For the text-containing cell, return its midpoint in (x, y) coordinate format. 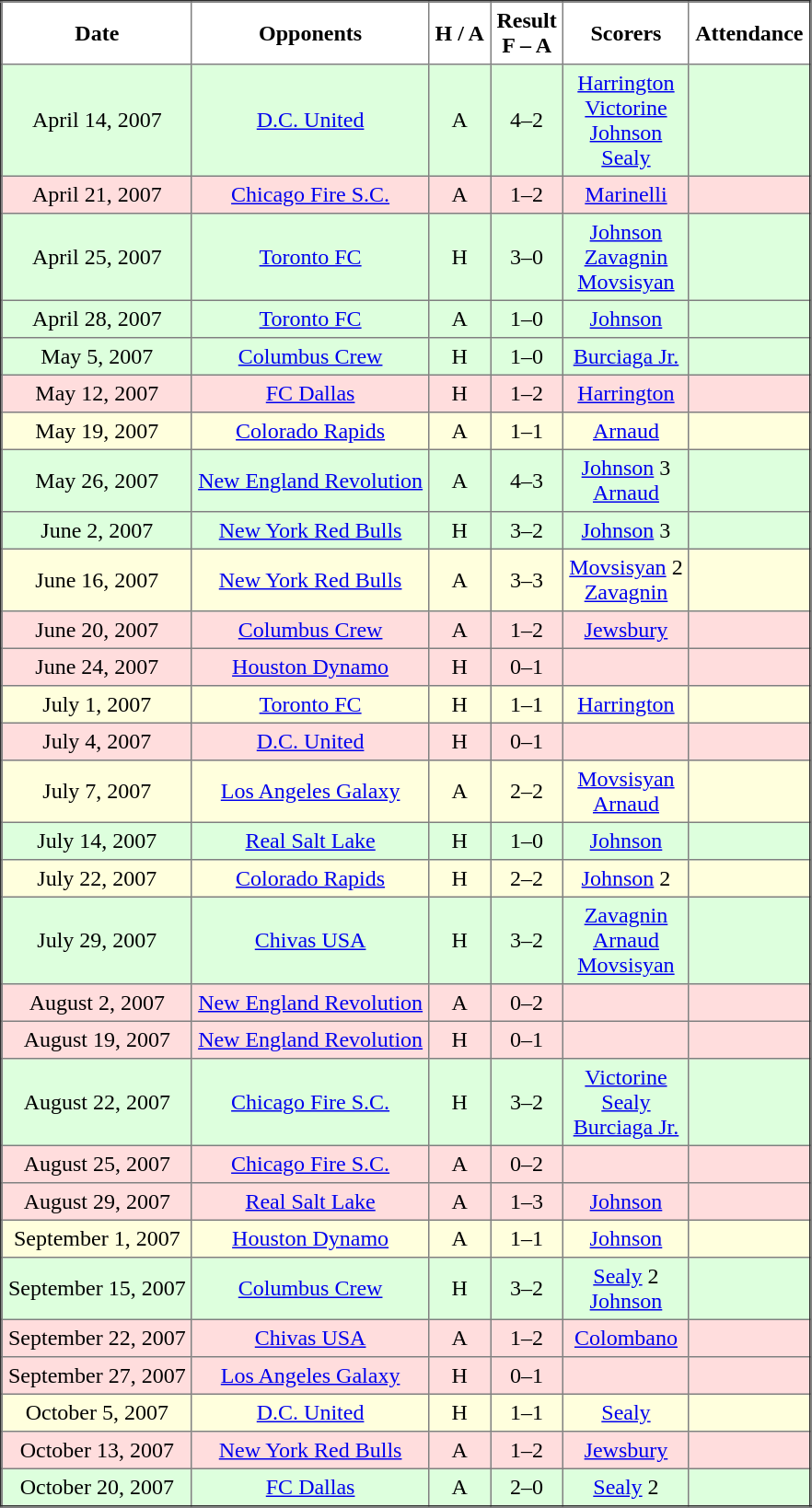
Attendance (749, 33)
Victorine Sealy Burciaga Jr. (626, 1102)
June 20, 2007 (98, 630)
April 21, 2007 (98, 194)
July 22, 2007 (98, 878)
Colombano (626, 1338)
Movsisyan 2 Zavagnin (626, 580)
Movsisyan Arnaud (626, 792)
3–0 (527, 257)
September 1, 2007 (98, 1238)
May 12, 2007 (98, 393)
Date (98, 33)
September 27, 2007 (98, 1375)
July 4, 2007 (98, 741)
August 25, 2007 (98, 1164)
April 14, 2007 (98, 121)
April 25, 2007 (98, 257)
Johnson 3 Arnaud (626, 481)
May 19, 2007 (98, 431)
Opponents (309, 33)
June 16, 2007 (98, 580)
Sealy (626, 1412)
3–3 (527, 580)
July 7, 2007 (98, 792)
October 13, 2007 (98, 1450)
June 2, 2007 (98, 530)
October 20, 2007 (98, 1488)
August 2, 2007 (98, 1003)
July 1, 2007 (98, 704)
Johnson Zavagnin Movsisyan (626, 257)
ResultF – A (527, 33)
Johnson 2 (626, 878)
Marinelli (626, 194)
Sealy 2 Johnson (626, 1289)
September 22, 2007 (98, 1338)
May 5, 2007 (98, 356)
Johnson 3 (626, 530)
August 19, 2007 (98, 1039)
1–3 (527, 1201)
August 29, 2007 (98, 1201)
4–3 (527, 481)
May 26, 2007 (98, 481)
August 22, 2007 (98, 1102)
July 14, 2007 (98, 841)
October 5, 2007 (98, 1412)
Zavagnin Arnaud Movsisyan (626, 940)
July 29, 2007 (98, 940)
Scorers (626, 33)
April 28, 2007 (98, 319)
Arnaud (626, 431)
4–2 (527, 121)
Sealy 2 (626, 1488)
June 24, 2007 (98, 667)
Harrington Victorine Johnson Sealy (626, 121)
Burciaga Jr. (626, 356)
September 15, 2007 (98, 1289)
H / A (460, 33)
2–0 (527, 1488)
